Identify which cell holds the provided text, then report its (x, y) central coordinate. 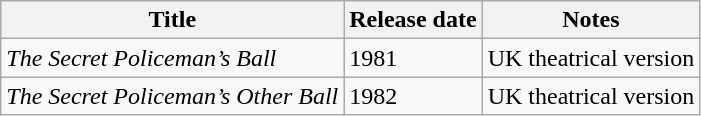
The Secret Policeman’s Ball (172, 58)
The Secret Policeman’s Other Ball (172, 96)
1982 (413, 96)
Title (172, 20)
Release date (413, 20)
Notes (591, 20)
1981 (413, 58)
